Return [X, Y] of the center of cell containing provided text 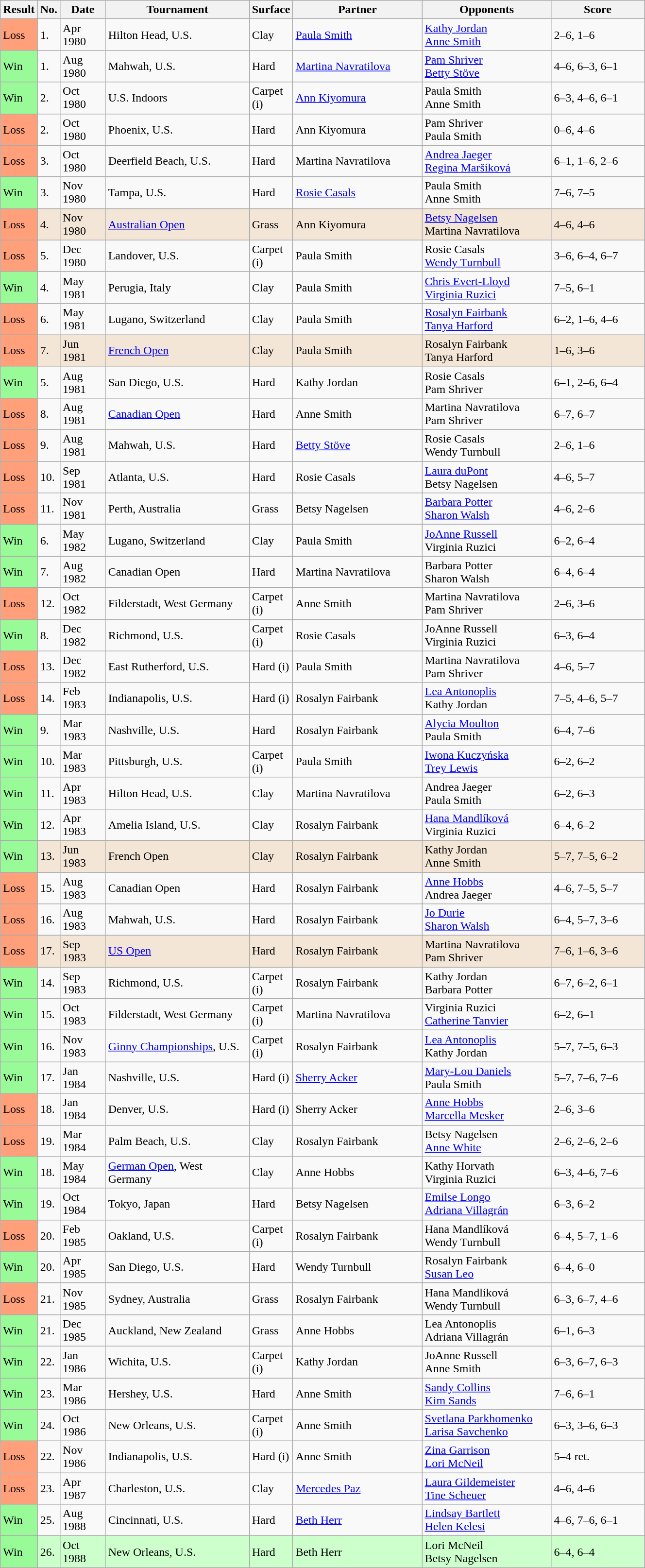
6–4, 7–6 [597, 730]
Kathy Jordan Barbara Potter [487, 983]
6–2, 6–4 [597, 540]
Kathy Horvath Virginia Ruzici [487, 1173]
Aug 1988 [83, 1520]
Pam Shriver Paula Smith [487, 129]
7–6, 1–6, 3–6 [597, 951]
Deerfield Beach, U.S. [177, 161]
Virginia Ruzici Catherine Tanvier [487, 1014]
Lori McNeil Betsy Nagelsen [487, 1551]
6–2, 6–1 [597, 1014]
Tampa, U.S. [177, 192]
US Open [177, 951]
Mar 1986 [83, 1393]
Aug 1982 [83, 572]
6–1, 2–6, 6–4 [597, 382]
Apr 1985 [83, 1267]
Surface [271, 10]
6–4, 5–7, 3–6 [597, 920]
East Rutherford, U.S. [177, 666]
Dec 1980 [83, 256]
0–6, 4–6 [597, 129]
Oct 1988 [83, 1551]
26. [49, 1551]
5–7, 7–5, 6–2 [597, 856]
Partner [357, 10]
6–2, 1–6, 4–6 [597, 319]
6–3, 6–4 [597, 635]
3–6, 6–4, 6–7 [597, 256]
6–4, 6–2 [597, 825]
Apr 1980 [83, 35]
Andrea Jaeger Paula Smith [487, 793]
4–6, 6–3, 6–1 [597, 66]
1–6, 3–6 [597, 351]
Betty Stöve [357, 446]
Charleston, U.S. [177, 1488]
Jo Durie Sharon Walsh [487, 920]
Landover, U.S. [177, 256]
Amelia Island, U.S. [177, 825]
Pam Shriver Betty Stöve [487, 66]
6–2, 6–3 [597, 793]
Result [19, 10]
Opponents [487, 10]
May 1984 [83, 1173]
25. [49, 1520]
Apr 1987 [83, 1488]
Iwona Kuczyńska Trey Lewis [487, 762]
Anne Hobbs Andrea Jaeger [487, 888]
Nov 1986 [83, 1457]
24. [49, 1425]
Ginny Championships, U.S. [177, 1046]
6–3, 4–6, 7–6 [597, 1173]
German Open, West Germany [177, 1173]
6–3, 3–6, 6–3 [597, 1425]
6–3, 6–7, 4–6 [597, 1299]
Dec 1985 [83, 1330]
Nov 1985 [83, 1299]
6–2, 6–2 [597, 762]
Nov 1983 [83, 1046]
6–3, 4–6, 6–1 [597, 98]
Betsy Nagelsen Anne White [487, 1141]
Alycia Moulton Paula Smith [487, 730]
Hershey, U.S. [177, 1393]
6–1, 6–3 [597, 1330]
6–7, 6–7 [597, 414]
Cincinnati, U.S. [177, 1520]
5–4 ret. [597, 1457]
6–3, 6–2 [597, 1204]
Atlanta, U.S. [177, 477]
4–6, 7–6, 6–1 [597, 1520]
May 1982 [83, 540]
Sandy Collins Kim Sands [487, 1393]
7–6, 7–5 [597, 192]
6–1, 1–6, 2–6 [597, 161]
4–6, 7–5, 5–7 [597, 888]
Anne Hobbs Marcella Mesker [487, 1109]
Mar 1984 [83, 1141]
Palm Beach, U.S. [177, 1141]
Auckland, New Zealand [177, 1330]
Hana Mandlíková Virginia Ruzici [487, 825]
Oct 1984 [83, 1204]
7–5, 6–1 [597, 288]
Jun 1983 [83, 856]
Date [83, 10]
7–5, 4–6, 5–7 [597, 699]
Emilse Longo Adriana Villagrán [487, 1204]
Tournament [177, 10]
Feb 1985 [83, 1236]
Rosie Casals Pam Shriver [487, 382]
Mercedes Paz [357, 1488]
Sydney, Australia [177, 1299]
JoAnne Russell Anne Smith [487, 1362]
6–7, 6–2, 6–1 [597, 983]
No. [49, 10]
Oct 1983 [83, 1014]
Nov 1981 [83, 509]
Zina Garrison Lori McNeil [487, 1457]
Lea Antonoplis Adriana Villagrán [487, 1330]
6–3, 6–7, 6–3 [597, 1362]
5–7, 7–6, 7–6 [597, 1077]
2–6, 2–6, 2–6 [597, 1141]
Wichita, U.S. [177, 1362]
Lindsay Bartlett Helen Kelesi [487, 1520]
Mary-Lou Daniels Paula Smith [487, 1077]
Perugia, Italy [177, 288]
Sep 1981 [83, 477]
Score [597, 10]
Wendy Turnbull [357, 1267]
Phoenix, U.S. [177, 129]
Perth, Australia [177, 509]
Svetlana Parkhomenko Larisa Savchenko [487, 1425]
Betsy Nagelsen Martina Navratilova [487, 224]
Oct 1986 [83, 1425]
Feb 1983 [83, 699]
Laura duPont Betsy Nagelsen [487, 477]
Chris Evert-Lloyd Virginia Ruzici [487, 288]
Jun 1981 [83, 351]
Rosalyn Fairbank Susan Leo [487, 1267]
Denver, U.S. [177, 1109]
Oct 1982 [83, 603]
6–4, 6–0 [597, 1267]
4–6, 2–6 [597, 509]
6–4, 5–7, 1–6 [597, 1236]
Oakland, U.S. [177, 1236]
Australian Open [177, 224]
Aug 1980 [83, 66]
Andrea Jaeger Regina Maršíková [487, 161]
5–7, 7–5, 6–3 [597, 1046]
Tokyo, Japan [177, 1204]
7–6, 6–1 [597, 1393]
Pittsburgh, U.S. [177, 762]
Laura Gildemeister Tine Scheuer [487, 1488]
U.S. Indoors [177, 98]
Jan 1986 [83, 1362]
